From the cell containing the given text, extract its center point as [X, Y] coordinate. 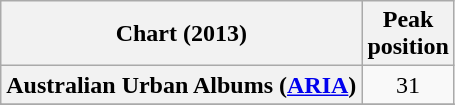
31 [408, 85]
Peakposition [408, 34]
Australian Urban Albums (ARIA) [182, 85]
Chart (2013) [182, 34]
